Capture the cell that displays the provided text and extract its (x, y) central coordinate. 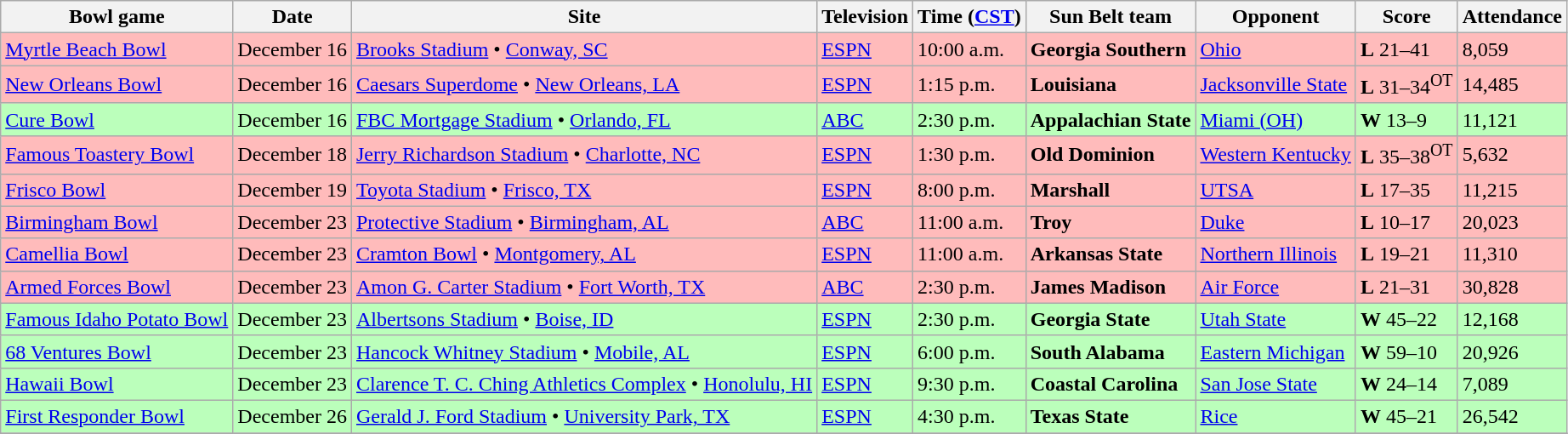
7,089 (1512, 384)
UTSA (1275, 190)
14,485 (1512, 85)
Television (866, 17)
Texas State (1111, 416)
Birmingham Bowl (117, 222)
Amon G. Carter Stadium • Fort Worth, TX (583, 287)
Toyota Stadium • Frisco, TX (583, 190)
Clarence T. C. Ching Athletics Complex • Honolulu, HI (583, 384)
Attendance (1512, 17)
Opponent (1275, 17)
11,310 (1512, 254)
W 45–22 (1406, 319)
Duke (1275, 222)
Troy (1111, 222)
Coastal Carolina (1111, 384)
Appalachian State (1111, 119)
L 17–35 (1406, 190)
Sun Belt team (1111, 17)
Frisco Bowl (117, 190)
10:00 a.m. (969, 49)
W 59–10 (1406, 351)
Old Dominion (1111, 155)
Brooks Stadium • Conway, SC (583, 49)
Hancock Whitney Stadium • Mobile, AL (583, 351)
New Orleans Bowl (117, 85)
December 26 (293, 416)
Site (583, 17)
1:15 p.m. (969, 85)
Georgia Southern (1111, 49)
Arkansas State (1111, 254)
Utah State (1275, 319)
Ohio (1275, 49)
December 19 (293, 190)
Gerald J. Ford Stadium • University Park, TX (583, 416)
Cramton Bowl • Montgomery, AL (583, 254)
Louisiana (1111, 85)
First Responder Bowl (117, 416)
26,542 (1512, 416)
4:30 p.m. (969, 416)
Rice (1275, 416)
Air Force (1275, 287)
6:00 p.m. (969, 351)
Bowl game (117, 17)
Protective Stadium • Birmingham, AL (583, 222)
Jacksonville State (1275, 85)
8:00 p.m. (969, 190)
W 24–14 (1406, 384)
W 13–9 (1406, 119)
68 Ventures Bowl (117, 351)
Western Kentucky (1275, 155)
Jerry Richardson Stadium • Charlotte, NC (583, 155)
South Alabama (1111, 351)
8,059 (1512, 49)
L 21–41 (1406, 49)
James Madison (1111, 287)
1:30 p.m. (969, 155)
W 45–21 (1406, 416)
FBC Mortgage Stadium • Orlando, FL (583, 119)
20,926 (1512, 351)
11,215 (1512, 190)
Famous Toastery Bowl (117, 155)
L 35–38OT (1406, 155)
December 18 (293, 155)
Armed Forces Bowl (117, 287)
Cure Bowl (117, 119)
9:30 p.m. (969, 384)
Georgia State (1111, 319)
L 10–17 (1406, 222)
5,632 (1512, 155)
Albertsons Stadium • Boise, ID (583, 319)
Eastern Michigan (1275, 351)
San Jose State (1275, 384)
Northern Illinois (1275, 254)
L 21–31 (1406, 287)
L 19–21 (1406, 254)
Myrtle Beach Bowl (117, 49)
Hawaii Bowl (117, 384)
12,168 (1512, 319)
11,121 (1512, 119)
Camellia Bowl (117, 254)
20,023 (1512, 222)
Miami (OH) (1275, 119)
Caesars Superdome • New Orleans, LA (583, 85)
Time (CST) (969, 17)
Date (293, 17)
Famous Idaho Potato Bowl (117, 319)
30,828 (1512, 287)
Score (1406, 17)
Marshall (1111, 190)
L 31–34OT (1406, 85)
